Find where the given text appears and provide that cell's center as (X, Y) coordinate. 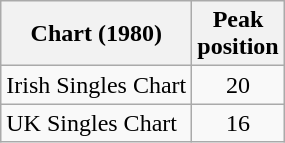
Peakposition (238, 34)
20 (238, 85)
Chart (1980) (96, 34)
16 (238, 123)
Irish Singles Chart (96, 85)
UK Singles Chart (96, 123)
